Output the (x, y) coordinate of the center of the cell containing the given text.  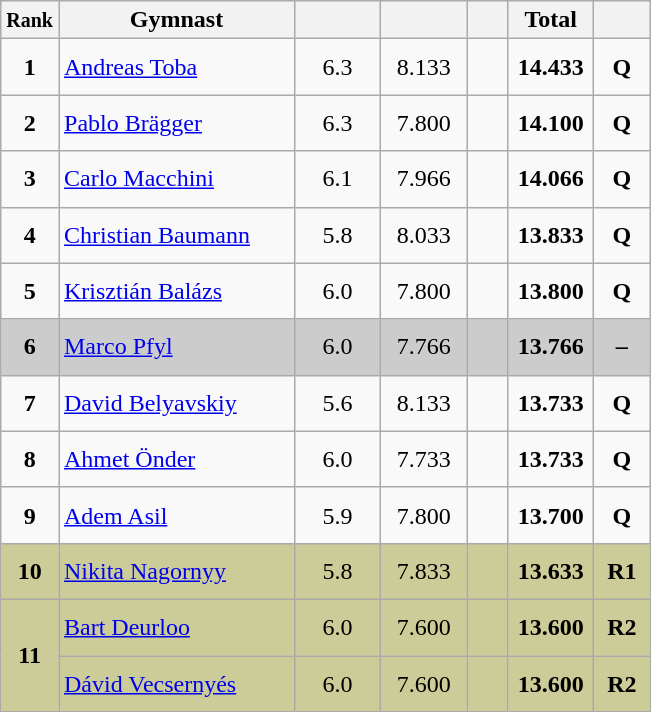
6.1 (338, 179)
9 (30, 515)
14.066 (551, 179)
7.966 (424, 179)
7.733 (424, 459)
Pablo Brägger (176, 123)
13.833 (551, 235)
10 (30, 571)
13.800 (551, 291)
R1 (622, 571)
Christian Baumann (176, 235)
5.9 (338, 515)
– (622, 347)
Bart Deurloo (176, 627)
13.766 (551, 347)
5.6 (338, 403)
14.100 (551, 123)
14.433 (551, 67)
1 (30, 67)
Andreas Toba (176, 67)
3 (30, 179)
7.833 (424, 571)
11 (30, 655)
Gymnast (176, 20)
2 (30, 123)
13.700 (551, 515)
6 (30, 347)
5 (30, 291)
Marco Pfyl (176, 347)
8 (30, 459)
4 (30, 235)
Rank (30, 20)
Total (551, 20)
Dávid Vecsernyés (176, 684)
Carlo Macchini (176, 179)
7 (30, 403)
Krisztián Balázs (176, 291)
Nikita Nagornyy (176, 571)
13.633 (551, 571)
David Belyavskiy (176, 403)
Ahmet Önder (176, 459)
7.766 (424, 347)
8.033 (424, 235)
Adem Asil (176, 515)
